Locate the cell with the specified text and output its [X, Y] center coordinate. 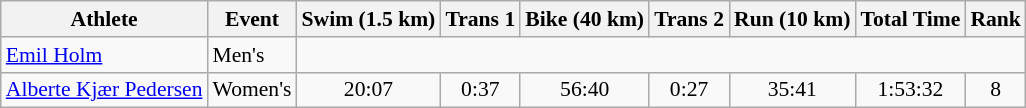
8 [996, 90]
Run (10 km) [792, 19]
35:41 [792, 90]
Bike (40 km) [584, 19]
Rank [996, 19]
Emil Holm [104, 55]
Event [252, 19]
Total Time [910, 19]
56:40 [584, 90]
Men's [252, 55]
0:27 [689, 90]
Trans 2 [689, 19]
1:53:32 [910, 90]
0:37 [480, 90]
20:07 [369, 90]
Swim (1.5 km) [369, 19]
Athlete [104, 19]
Women's [252, 90]
Trans 1 [480, 19]
Alberte Kjær Pedersen [104, 90]
